Locate the cell with the specified text and output its [X, Y] center coordinate. 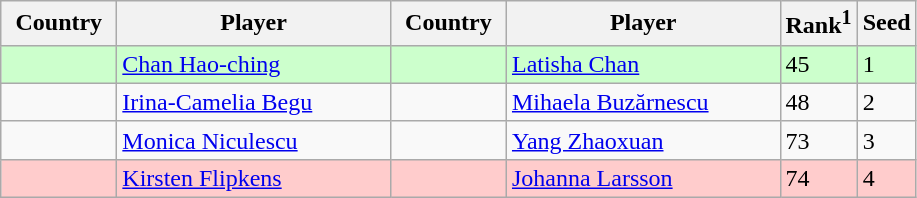
Monica Niculescu [254, 140]
73 [818, 140]
45 [818, 64]
74 [818, 178]
Irina-Camelia Begu [254, 102]
48 [818, 102]
Rank1 [818, 24]
Kirsten Flipkens [254, 178]
3 [886, 140]
Latisha Chan [643, 64]
2 [886, 102]
Mihaela Buzărnescu [643, 102]
Johanna Larsson [643, 178]
Yang Zhaoxuan [643, 140]
4 [886, 178]
Chan Hao-ching [254, 64]
1 [886, 64]
Seed [886, 24]
